Determine the (X, Y) coordinate at the center of the cell enclosing the given text.  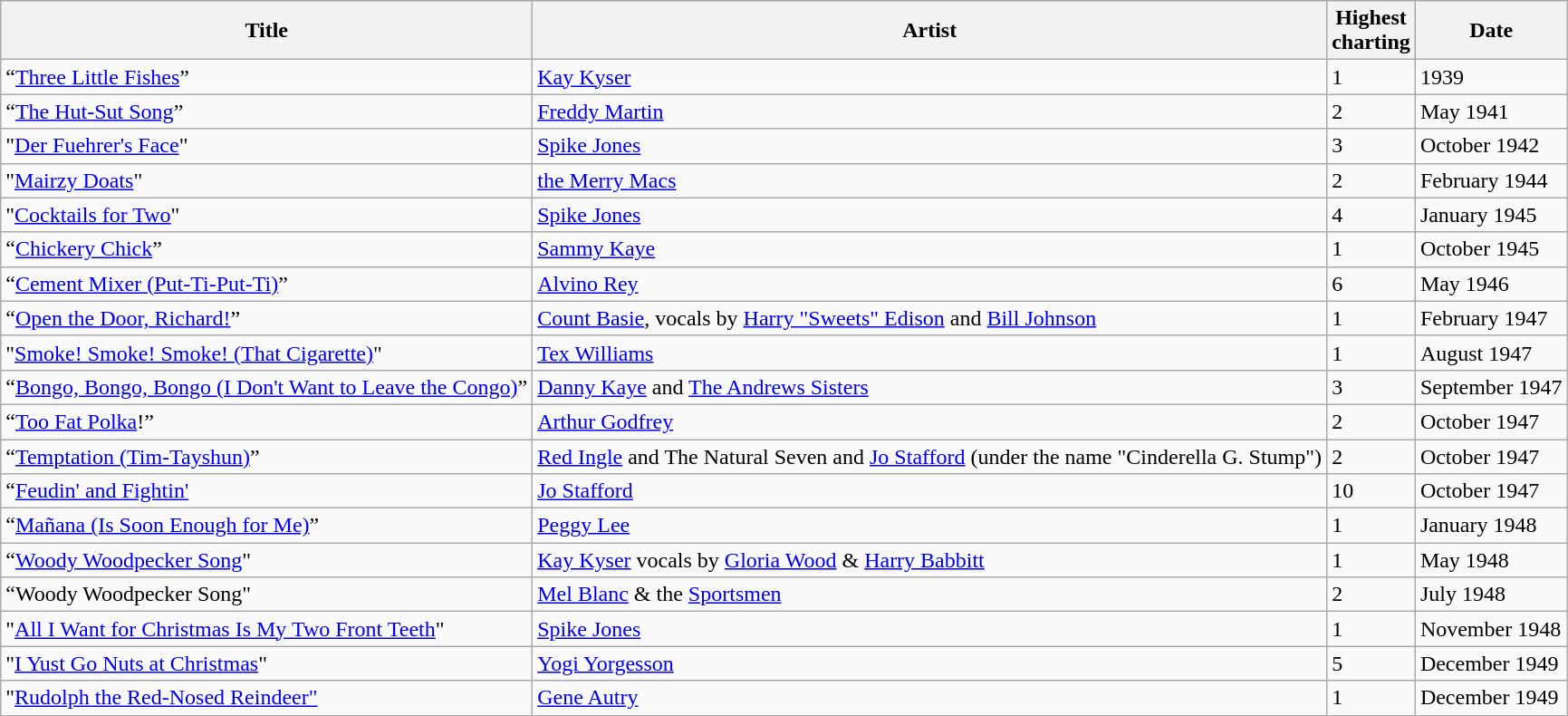
Tex Williams (929, 353)
“Too Fat Polka!” (266, 421)
Title (266, 31)
"Smoke! Smoke! Smoke! (That Cigarette)" (266, 353)
May 1941 (1491, 111)
“The Hut-Sut Song” (266, 111)
January 1945 (1491, 215)
Sammy Kaye (929, 249)
Artist (929, 31)
1939 (1491, 77)
the Merry Macs (929, 180)
Alvino Rey (929, 284)
Date (1491, 31)
Peggy Lee (929, 526)
“Mañana (Is Soon Enough for Me)” (266, 526)
“Chickery Chick” (266, 249)
May 1946 (1491, 284)
"Mairzy Doats" (266, 180)
Gene Autry (929, 698)
Mel Blanc & the Sportsmen (929, 595)
5 (1371, 663)
July 1948 (1491, 595)
August 1947 (1491, 353)
October 1945 (1491, 249)
Kay Kyser vocals by Gloria Wood & Harry Babbitt (929, 560)
Kay Kyser (929, 77)
Count Basie, vocals by Harry "Sweets" Edison and Bill Johnson (929, 318)
September 1947 (1491, 387)
May 1948 (1491, 560)
“Open the Door, Richard!” (266, 318)
“Cement Mixer (Put-Ti-Put-Ti)” (266, 284)
November 1948 (1491, 629)
Yogi Yorgesson (929, 663)
“Temptation (Tim-Tayshun)” (266, 456)
January 1948 (1491, 526)
Freddy Martin (929, 111)
February 1944 (1491, 180)
4 (1371, 215)
"Der Fuehrer's Face" (266, 146)
Red Ingle and The Natural Seven and Jo Stafford (under the name "Cinderella G. Stump") (929, 456)
“Bongo, Bongo, Bongo (I Don't Want to Leave the Congo)” (266, 387)
Highestcharting (1371, 31)
10 (1371, 491)
“Three Little Fishes” (266, 77)
Danny Kaye and The Andrews Sisters (929, 387)
Jo Stafford (929, 491)
Arthur Godfrey (929, 421)
October 1942 (1491, 146)
"I Yust Go Nuts at Christmas" (266, 663)
“Feudin' and Fightin' (266, 491)
February 1947 (1491, 318)
"Rudolph the Red-Nosed Reindeer" (266, 698)
6 (1371, 284)
"All I Want for Christmas Is My Two Front Teeth" (266, 629)
"Cocktails for Two" (266, 215)
